Scan for the cell matching the given text and deliver its (X, Y) coordinate at center. 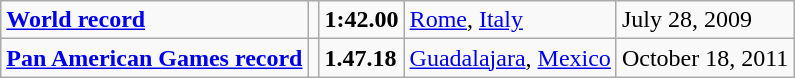
1:42.00 (362, 20)
October 18, 2011 (704, 58)
1.47.18 (362, 58)
July 28, 2009 (704, 20)
Guadalajara, Mexico (510, 58)
Rome, Italy (510, 20)
World record (154, 20)
Pan American Games record (154, 58)
